Locate the cell with the specified text and output its [X, Y] center coordinate. 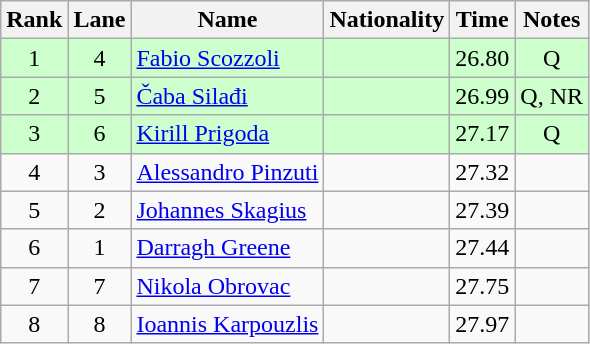
Name [228, 20]
Time [482, 20]
Darragh Greene [228, 248]
Nationality [387, 20]
26.80 [482, 58]
Ioannis Karpouzlis [228, 324]
Alessandro Pinzuti [228, 172]
27.44 [482, 248]
Fabio Scozzoli [228, 58]
26.99 [482, 96]
Notes [552, 20]
Rank [34, 20]
27.17 [482, 134]
27.75 [482, 286]
27.97 [482, 324]
Čaba Silađi [228, 96]
Lane [100, 20]
Kirill Prigoda [228, 134]
Johannes Skagius [228, 210]
Q, NR [552, 96]
27.39 [482, 210]
27.32 [482, 172]
Nikola Obrovac [228, 286]
